Extract the (X, Y) coordinate from the center of the cell holding the provided text.  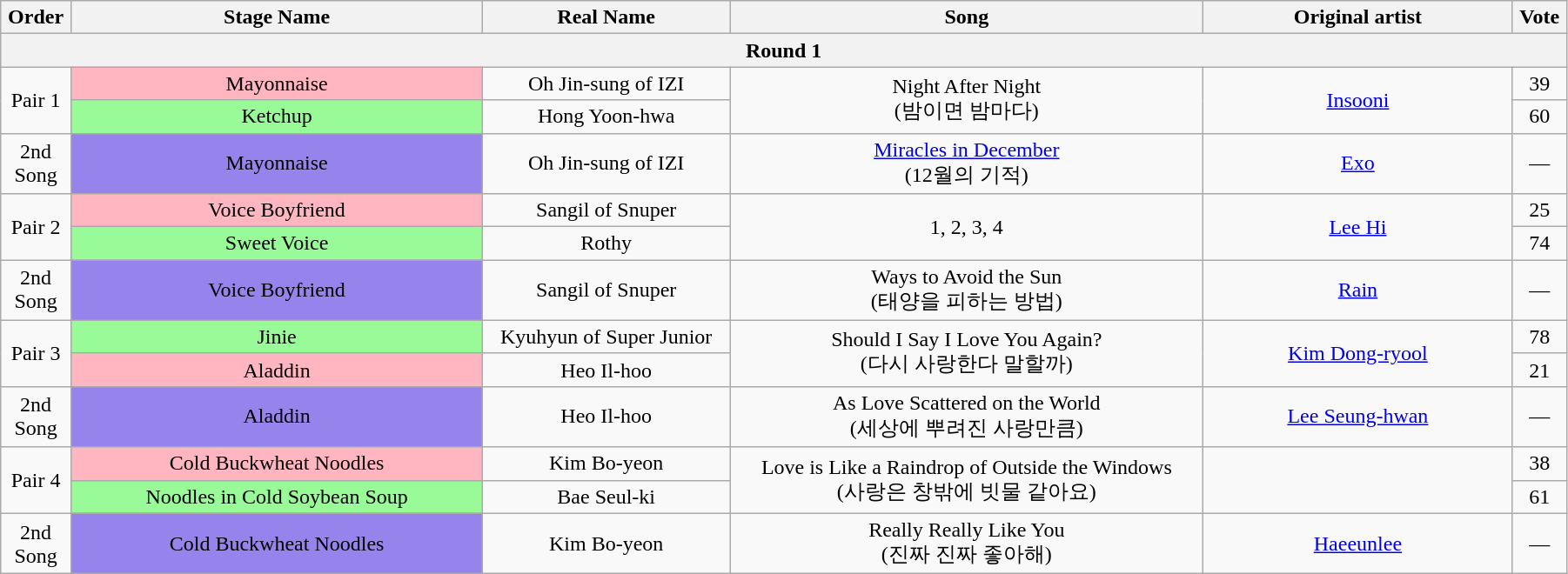
Lee Hi (1357, 227)
Song (967, 17)
Rothy (606, 244)
Noodles in Cold Soybean Soup (277, 497)
39 (1540, 83)
Pair 3 (37, 353)
Kim Dong-ryool (1357, 353)
Order (37, 17)
Stage Name (277, 17)
As Love Scattered on the World(세상에 뿌려진 사랑만큼) (967, 417)
Real Name (606, 17)
Vote (1540, 17)
Ways to Avoid the Sun(태양을 피하는 방법) (967, 290)
Jinie (277, 337)
Haeeunlee (1357, 544)
Lee Seung-hwan (1357, 417)
Exo (1357, 164)
Should I Say I Love You Again?(다시 사랑한다 말할까) (967, 353)
60 (1540, 117)
Rain (1357, 290)
Sweet Voice (277, 244)
Hong Yoon-hwa (606, 117)
Really Really Like You(진짜 진짜 좋아해) (967, 544)
Round 1 (784, 50)
Miracles in December(12월의 기적) (967, 164)
Insooni (1357, 100)
Pair 2 (37, 227)
38 (1540, 464)
Love is Like a Raindrop of Outside the Windows(사랑은 창밖에 빗물 같아요) (967, 480)
21 (1540, 370)
Kyuhyun of Super Junior (606, 337)
Pair 1 (37, 100)
Pair 4 (37, 480)
Night After Night(밤이면 밤마다) (967, 100)
Bae Seul-ki (606, 497)
61 (1540, 497)
78 (1540, 337)
1, 2, 3, 4 (967, 227)
25 (1540, 210)
74 (1540, 244)
Original artist (1357, 17)
Ketchup (277, 117)
